Search for the cell housing the specified text and yield its (X, Y) center coordinate. 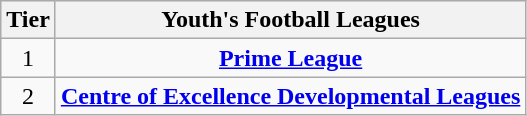
Centre of Excellence Developmental Leagues (290, 96)
Tier (28, 20)
2 (28, 96)
Prime League (290, 58)
Youth's Football Leagues (290, 20)
1 (28, 58)
